For the text-containing cell, return its midpoint in [x, y] coordinate format. 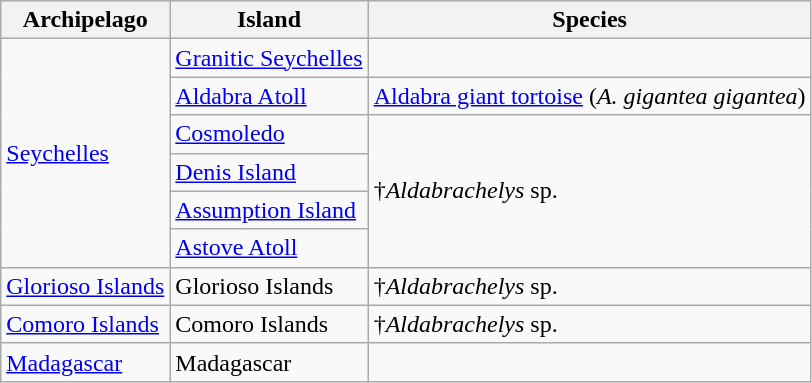
Assumption Island [269, 210]
Island [269, 20]
Granitic Seychelles [269, 58]
Denis Island [269, 172]
Aldabra giant tortoise (A. gigantea gigantea) [590, 96]
Species [590, 20]
Seychelles [86, 153]
Cosmoledo [269, 134]
Aldabra Atoll [269, 96]
Archipelago [86, 20]
Astove Atoll [269, 248]
